Scan for the cell matching the given text and deliver its [x, y] coordinate at center. 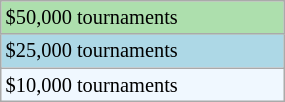
$25,000 tournaments [142, 51]
$50,000 tournaments [142, 17]
$10,000 tournaments [142, 85]
